Identify which cell holds the provided text, then report its [x, y] central coordinate. 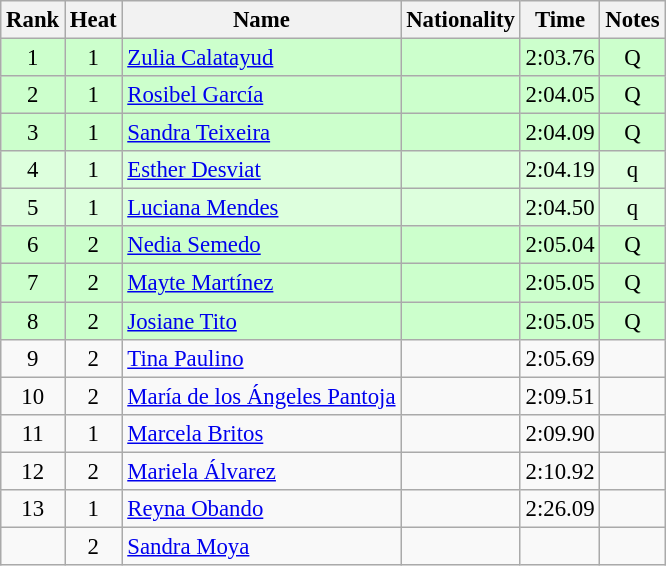
2:10.92 [560, 471]
11 [33, 433]
2:05.69 [560, 358]
Zulia Calatayud [262, 58]
8 [33, 321]
Nationality [460, 20]
9 [33, 358]
Tina Paulino [262, 358]
2:04.19 [560, 170]
2:04.50 [560, 208]
Luciana Mendes [262, 208]
2:04.05 [560, 95]
10 [33, 396]
Notes [632, 20]
Nedia Semedo [262, 245]
6 [33, 245]
4 [33, 170]
2:09.90 [560, 433]
Sandra Teixeira [262, 133]
Sandra Moya [262, 546]
Josiane Tito [262, 321]
12 [33, 471]
Name [262, 20]
Reyna Obando [262, 509]
5 [33, 208]
3 [33, 133]
Marcela Britos [262, 433]
Mariela Álvarez [262, 471]
Rosibel García [262, 95]
13 [33, 509]
Time [560, 20]
7 [33, 283]
Esther Desviat [262, 170]
2:09.51 [560, 396]
2:03.76 [560, 58]
María de los Ángeles Pantoja [262, 396]
2:26.09 [560, 509]
Rank [33, 20]
Mayte Martínez [262, 283]
Heat [94, 20]
2:05.04 [560, 245]
2:04.09 [560, 133]
